Scan for the cell matching the given text and deliver its (x, y) coordinate at center. 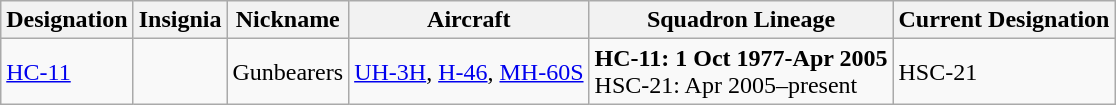
Nickname (288, 20)
HSC-21 (1004, 72)
Insignia (180, 20)
Current Designation (1004, 20)
Squadron Lineage (741, 20)
HC-11: 1 Oct 1977-Apr 2005HSC-21: Apr 2005–present (741, 72)
Gunbearers (288, 72)
UH-3H, H-46, MH-60S (469, 72)
HC-11 (67, 72)
Designation (67, 20)
Aircraft (469, 20)
